For the text-containing cell, return its midpoint in (X, Y) coordinate format. 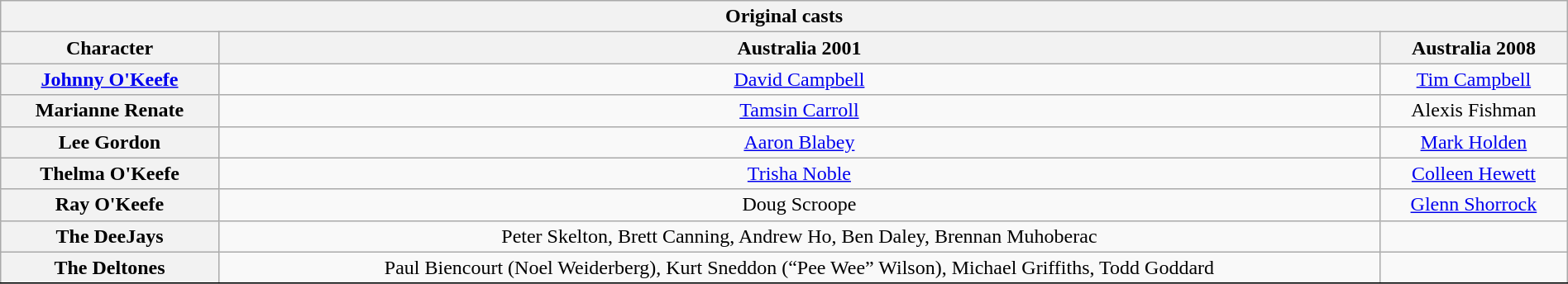
Colleen Hewett (1474, 173)
Peter Skelton, Brett Canning, Andrew Ho, Ben Daley, Brennan Muhoberac (799, 236)
Australia 2008 (1474, 48)
Glenn Shorrock (1474, 205)
Ray O'Keefe (110, 205)
Marianne Renate (110, 111)
Character (110, 48)
Aaron Blabey (799, 142)
The Deltones (110, 267)
Mark Holden (1474, 142)
Tim Campbell (1474, 79)
Australia 2001 (799, 48)
Paul Biencourt (Noel Weiderberg), Kurt Sneddon (“Pee Wee” Wilson), Michael Griffiths, Todd Goddard (799, 267)
The DeeJays (110, 236)
David Campbell (799, 79)
Doug Scroope (799, 205)
Alexis Fishman (1474, 111)
Johnny O'Keefe (110, 79)
Tamsin Carroll (799, 111)
Thelma O'Keefe (110, 173)
Trisha Noble (799, 173)
Original casts (784, 17)
Lee Gordon (110, 142)
